Search for the cell housing the specified text and yield its (x, y) center coordinate. 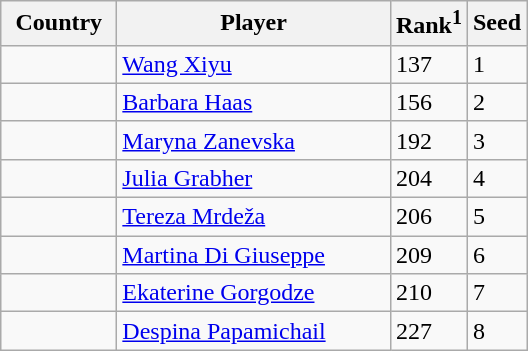
Rank1 (428, 24)
192 (428, 140)
210 (428, 293)
227 (428, 331)
Wang Xiyu (254, 64)
137 (428, 64)
5 (496, 217)
6 (496, 255)
Player (254, 24)
7 (496, 293)
156 (428, 102)
4 (496, 178)
8 (496, 331)
206 (428, 217)
209 (428, 255)
Martina Di Giuseppe (254, 255)
204 (428, 178)
Country (59, 24)
Julia Grabher (254, 178)
2 (496, 102)
Ekaterine Gorgodze (254, 293)
3 (496, 140)
Tereza Mrdeža (254, 217)
Despina Papamichail (254, 331)
1 (496, 64)
Seed (496, 24)
Barbara Haas (254, 102)
Maryna Zanevska (254, 140)
